Locate the cell with the specified text and output its [X, Y] center coordinate. 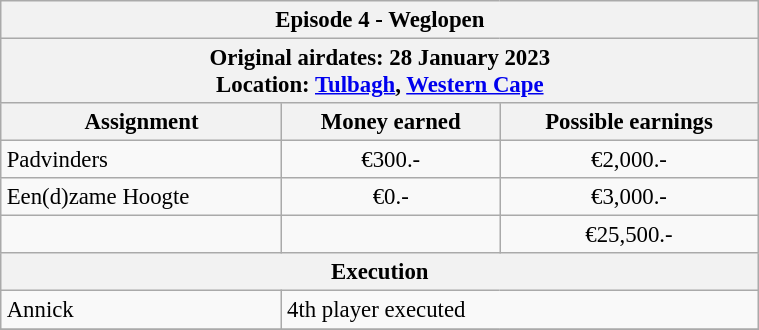
Possible earnings [629, 122]
€300.- [391, 160]
Assignment [141, 122]
€3,000.- [629, 197]
Execution [380, 272]
4th player executed [520, 310]
Een(d)zame Hoogte [141, 197]
Padvinders [141, 160]
€25,500.- [629, 235]
€0.- [391, 197]
Money earned [391, 122]
Episode 4 - Weglopen [380, 20]
Annick [141, 310]
Original airdates: 28 January 2023Location: Tulbagh, Western Cape [380, 70]
€2,000.- [629, 160]
